From the cell containing the given text, extract its center point as (X, Y) coordinate. 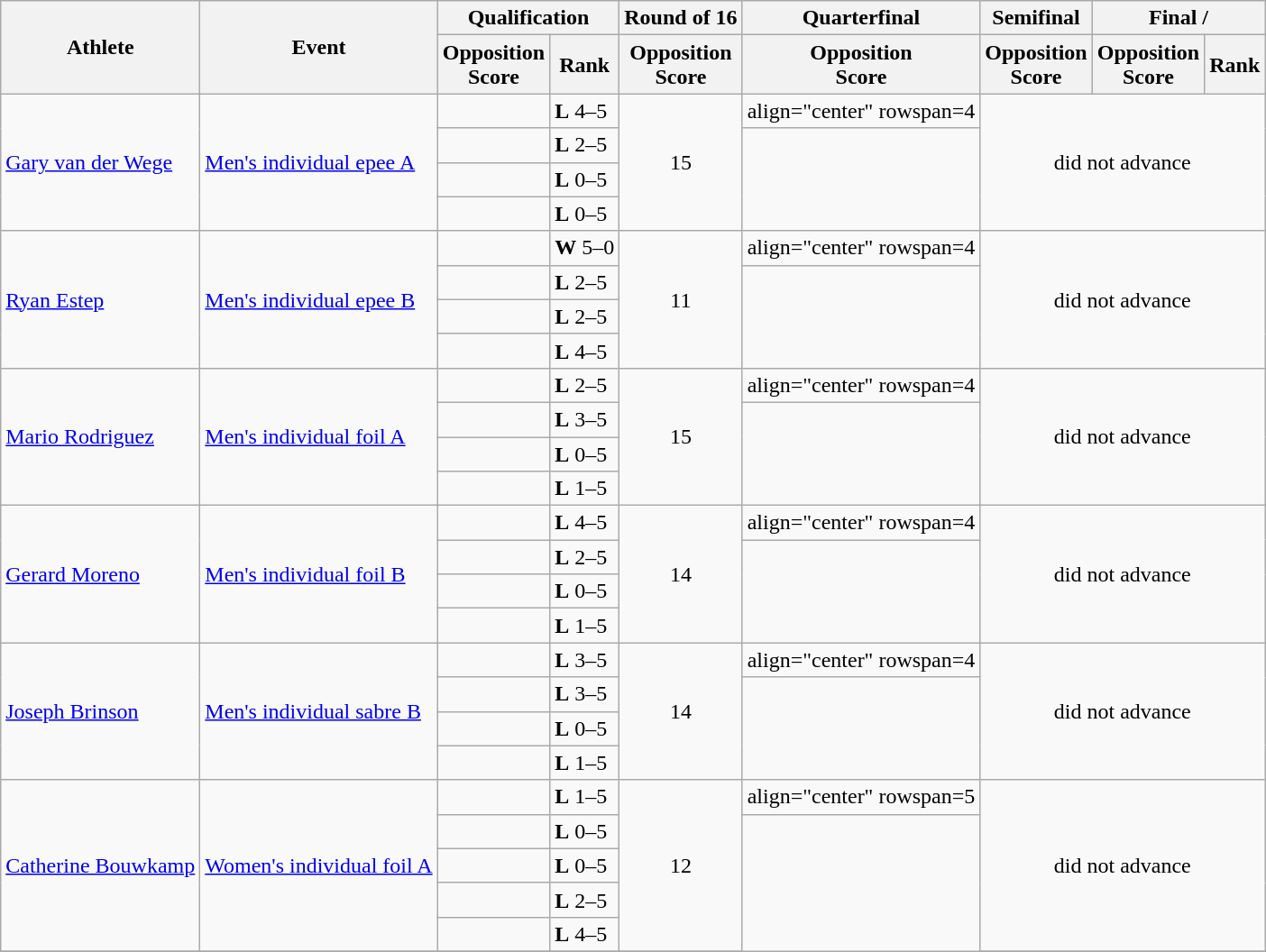
Gerard Moreno (101, 574)
Quarterfinal (861, 18)
Women's individual foil A (319, 865)
Qualification (528, 18)
Men's individual epee B (319, 299)
Ryan Estep (101, 299)
Men's individual foil B (319, 574)
Men's individual epee A (319, 162)
Final / (1179, 18)
Mario Rodriguez (101, 436)
Athlete (101, 47)
Men's individual foil A (319, 436)
Men's individual sabre B (319, 711)
align="center" rowspan=5 (861, 797)
Gary van der Wege (101, 162)
Event (319, 47)
12 (681, 865)
W 5–0 (584, 248)
Catherine Bouwkamp (101, 865)
Semifinal (1036, 18)
Round of 16 (681, 18)
11 (681, 299)
Joseph Brinson (101, 711)
